Extract the [x, y] coordinate from the center of the cell holding the provided text.  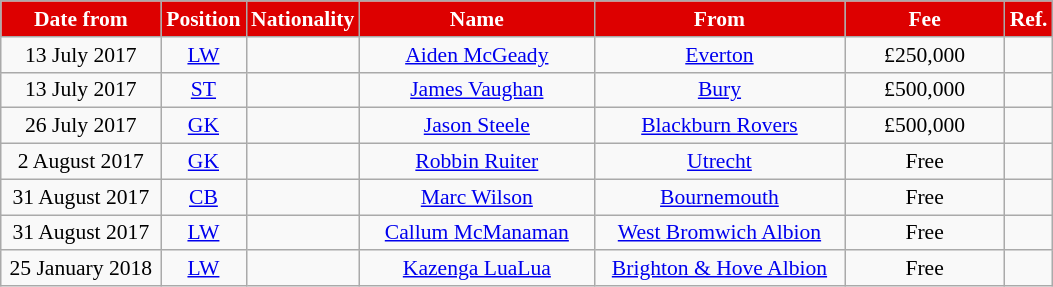
Ref. [1029, 19]
West Bromwich Albion [719, 233]
Robbin Ruiter [476, 162]
£250,000 [925, 55]
Blackburn Rovers [719, 126]
Name [476, 19]
Position [204, 19]
Kazenga LuaLua [476, 269]
2 August 2017 [81, 162]
25 January 2018 [81, 269]
Utrecht [719, 162]
26 July 2017 [81, 126]
Bury [719, 90]
Callum McManaman [476, 233]
Bournemouth [719, 197]
Date from [81, 19]
Brighton & Hove Albion [719, 269]
Aiden McGeady [476, 55]
From [719, 19]
Nationality [302, 19]
Everton [719, 55]
Marc Wilson [476, 197]
ST [204, 90]
James Vaughan [476, 90]
Fee [925, 19]
CB [204, 197]
Jason Steele [476, 126]
